Locate the cell with the specified text and output its (X, Y) center coordinate. 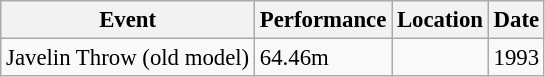
Event (128, 20)
Location (440, 20)
Date (516, 20)
Javelin Throw (old model) (128, 58)
Performance (324, 20)
64.46m (324, 58)
1993 (516, 58)
